Find where the given text appears and provide that cell's center as [X, Y] coordinate. 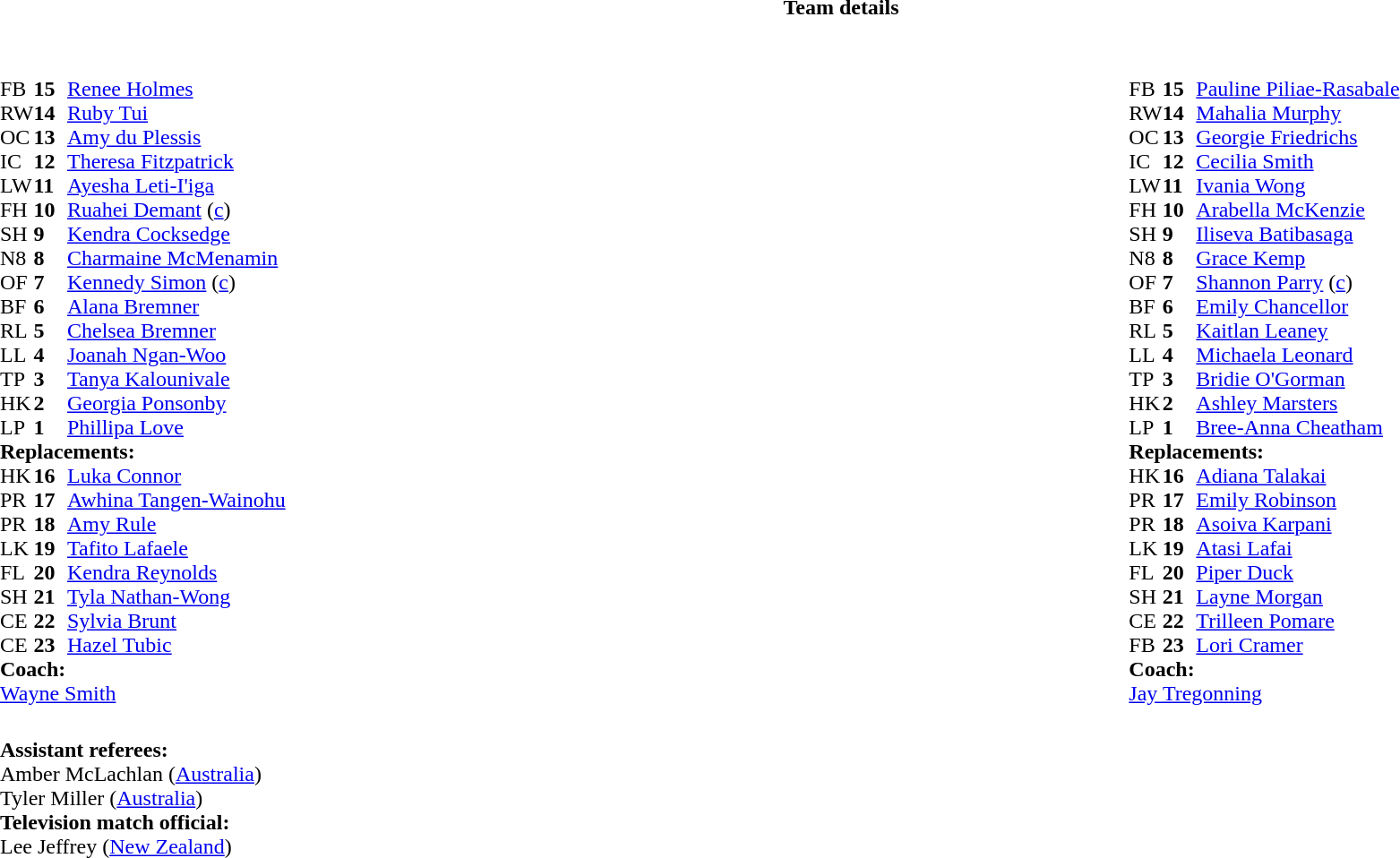
Ashley Marsters [1297, 403]
Atasi Lafai [1297, 548]
Trilleen Pomare [1297, 622]
Mahalia Murphy [1297, 113]
Hazel Tubic [176, 645]
Sylvia Brunt [176, 622]
Piper Duck [1297, 573]
Emily Robinson [1297, 500]
Bridie O'Gorman [1297, 380]
Kendra Cocksedge [176, 235]
Amy du Plessis [176, 138]
Tyla Nathan-Wong [176, 596]
Awhina Tangen-Wainohu [176, 500]
Alana Bremner [176, 306]
Tanya Kalounivale [176, 380]
Adiana Talakai [1297, 476]
Kennedy Simon (c) [176, 283]
Amy Rule [176, 525]
Kaitlan Leaney [1297, 331]
Asoiva Karpani [1297, 525]
Ruahei Demant (c) [176, 210]
Ayesha Leti-I'iga [176, 186]
Arabella McKenzie [1297, 210]
Cecilia Smith [1297, 161]
Renee Holmes [176, 90]
Bree-Anna Cheatham [1297, 428]
Shannon Parry (c) [1297, 283]
Luka Connor [176, 476]
Georgie Friedrichs [1297, 138]
Joanah Ngan-Woo [176, 355]
Lori Cramer [1297, 645]
Pauline Piliae-Rasabale [1297, 90]
Kendra Reynolds [176, 573]
Tafito Lafaele [176, 548]
Iliseva Batibasaga [1297, 235]
Ruby Tui [176, 113]
Grace Kemp [1297, 258]
Emily Chancellor [1297, 306]
Layne Morgan [1297, 596]
Chelsea Bremner [176, 331]
Georgia Ponsonby [176, 403]
Charmaine McMenamin [176, 258]
Jay Tregonning [1264, 693]
Ivania Wong [1297, 186]
Theresa Fitzpatrick [176, 161]
Michaela Leonard [1297, 355]
Phillipa Love [176, 428]
Wayne Smith [143, 693]
